Return the (x, y) coordinate for the center point of the cell that contains the specified text.  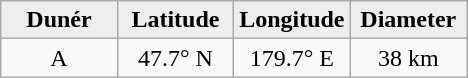
Longitude (292, 20)
179.7° E (292, 58)
Dunér (59, 20)
Diameter (408, 20)
38 km (408, 58)
A (59, 58)
Latitude (175, 20)
47.7° N (175, 58)
